For the text-containing cell, return its midpoint in (X, Y) coordinate format. 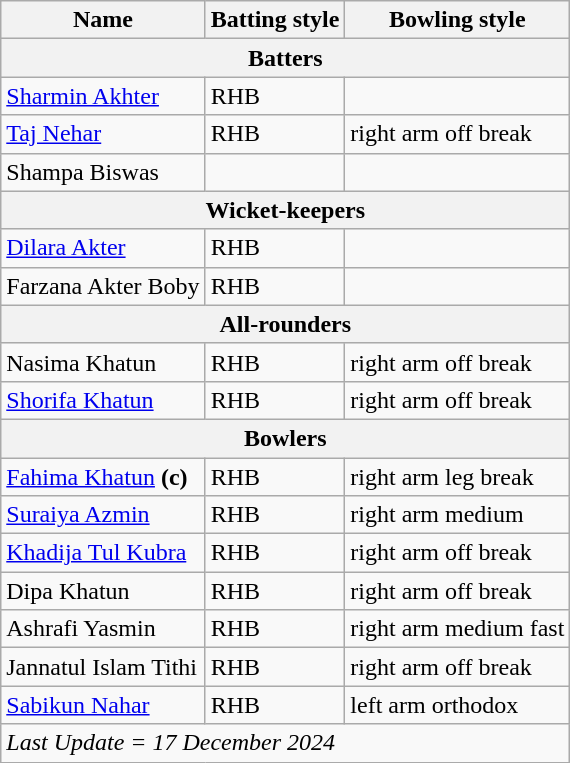
right arm medium (458, 515)
Bowlers (286, 438)
Batting style (275, 20)
Nasima Khatun (103, 362)
Khadija Tul Kubra (103, 553)
Ashrafi Yasmin (103, 629)
Batters (286, 58)
Taj Nehar (103, 134)
All-rounders (286, 324)
Shorifa Khatun (103, 400)
Dipa Khatun (103, 591)
Sabikun Nahar (103, 705)
Name (103, 20)
Shampa Biswas (103, 172)
Dilara Akter (103, 248)
Jannatul Islam Tithi (103, 667)
left arm orthodox (458, 705)
right arm medium fast (458, 629)
Fahima Khatun (c) (103, 477)
right arm leg break (458, 477)
Farzana Akter Boby (103, 286)
Suraiya Azmin (103, 515)
Last Update = 17 December 2024 (286, 743)
Bowling style (458, 20)
Wicket-keepers (286, 210)
Sharmin Akhter (103, 96)
